Search for the cell housing the specified text and yield its (X, Y) center coordinate. 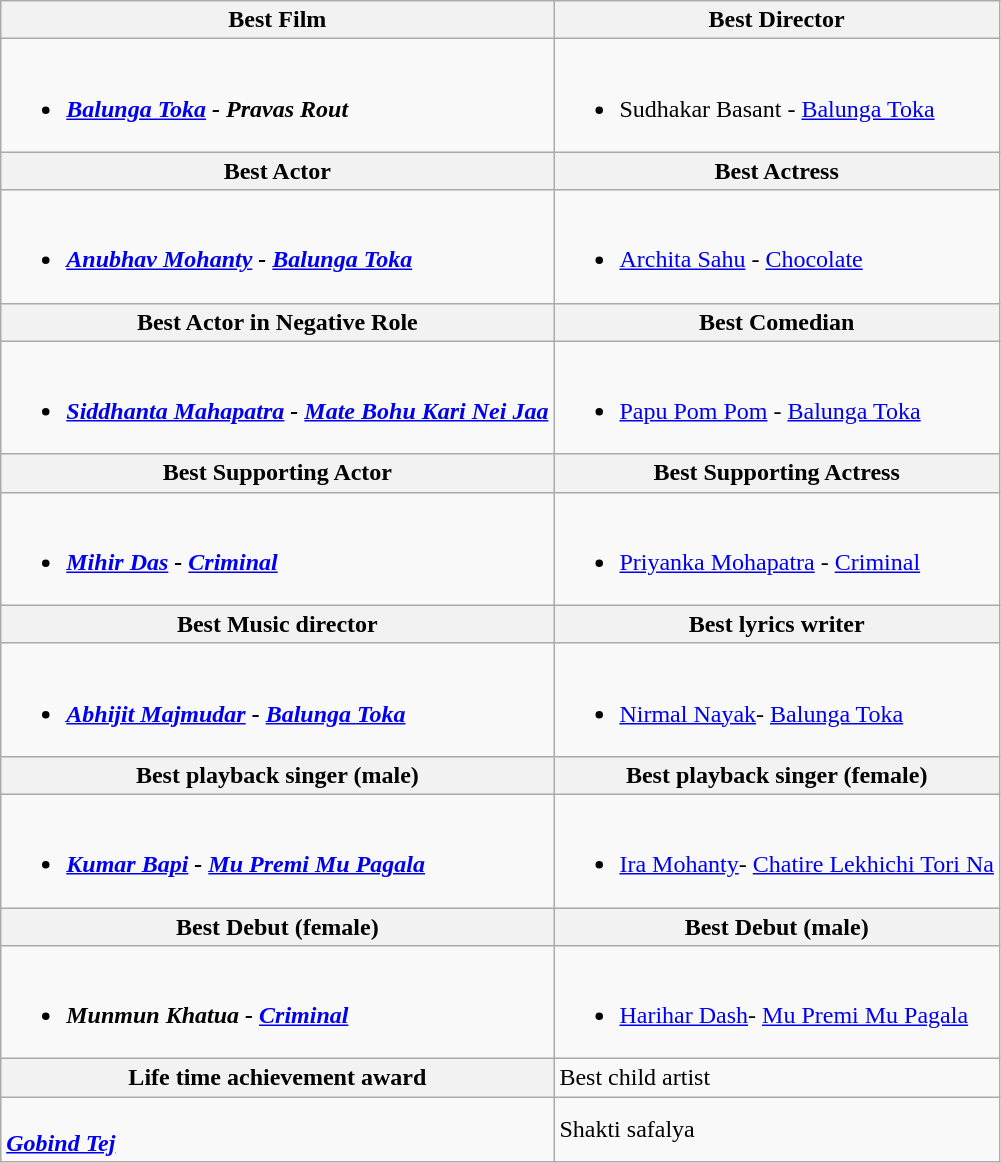
Best Supporting Actor (278, 473)
Papu Pom Pom - Balunga Toka (777, 398)
Best Actor in Negative Role (278, 322)
Gobind Tej (278, 1130)
Best playback singer (female) (777, 775)
Ira Mohanty- Chatire Lekhichi Tori Na (777, 850)
Shakti safalya (777, 1130)
Best Debut (female) (278, 927)
Best Film (278, 20)
Anubhav Mohanty - Balunga Toka (278, 246)
Nirmal Nayak- Balunga Toka (777, 700)
Best Supporting Actress (777, 473)
Best Director (777, 20)
Archita Sahu - Chocolate (777, 246)
Best child artist (777, 1078)
Best Music director (278, 624)
Best Debut (male) (777, 927)
Best playback singer (male) (278, 775)
Siddhanta Mahapatra - Mate Bohu Kari Nei Jaa (278, 398)
Kumar Bapi - Mu Premi Mu Pagala (278, 850)
Mihir Das - Criminal (278, 548)
Harihar Dash- Mu Premi Mu Pagala (777, 1002)
Best Actor (278, 171)
Sudhakar Basant - Balunga Toka (777, 96)
Best Actress (777, 171)
Best Comedian (777, 322)
Munmun Khatua - Criminal (278, 1002)
Priyanka Mohapatra - Criminal (777, 548)
Balunga Toka - Pravas Rout (278, 96)
Abhijit Majmudar - Balunga Toka (278, 700)
Best lyrics writer (777, 624)
Life time achievement award (278, 1078)
